Scan for the cell matching the given text and deliver its [x, y] coordinate at center. 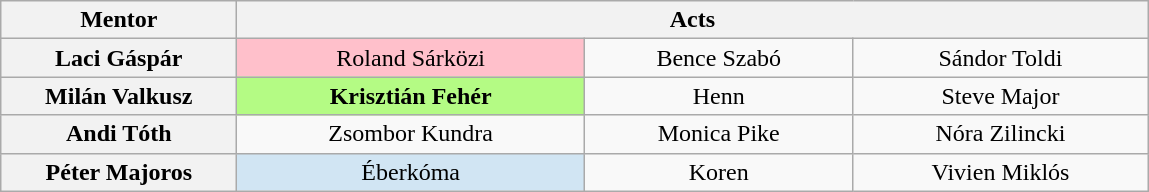
Bence Szabó [719, 58]
Acts [692, 20]
Sándor Toldi [1000, 58]
Roland Sárközi [411, 58]
Krisztián Fehér [411, 96]
Zsombor Kundra [411, 134]
Mentor [119, 20]
Vivien Miklós [1000, 172]
Henn [719, 96]
Péter Majoros [119, 172]
Milán Valkusz [119, 96]
Steve Major [1000, 96]
Laci Gáspár [119, 58]
Andi Tóth [119, 134]
Éberkóma [411, 172]
Monica Pike [719, 134]
Koren [719, 172]
Nóra Zilincki [1000, 134]
